For the text-containing cell, return its midpoint in (x, y) coordinate format. 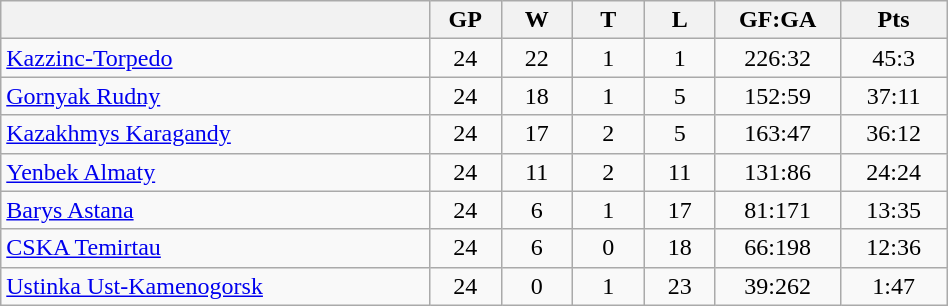
81:171 (778, 210)
45:3 (894, 58)
Kazzinc-Torpedo (216, 58)
12:36 (894, 248)
24:24 (894, 172)
L (680, 20)
T (608, 20)
131:86 (778, 172)
152:59 (778, 96)
Pts (894, 20)
23 (680, 286)
W (536, 20)
226:32 (778, 58)
Barys Astana (216, 210)
CSKA Temirtau (216, 248)
Yenbek Almaty (216, 172)
163:47 (778, 134)
GP (466, 20)
22 (536, 58)
13:35 (894, 210)
Gornyak Rudny (216, 96)
39:262 (778, 286)
1:47 (894, 286)
37:11 (894, 96)
Kazakhmys Karagandy (216, 134)
36:12 (894, 134)
GF:GA (778, 20)
Ustinka Ust-Kamenogorsk (216, 286)
66:198 (778, 248)
